From the cell containing the given text, extract its center point as [x, y] coordinate. 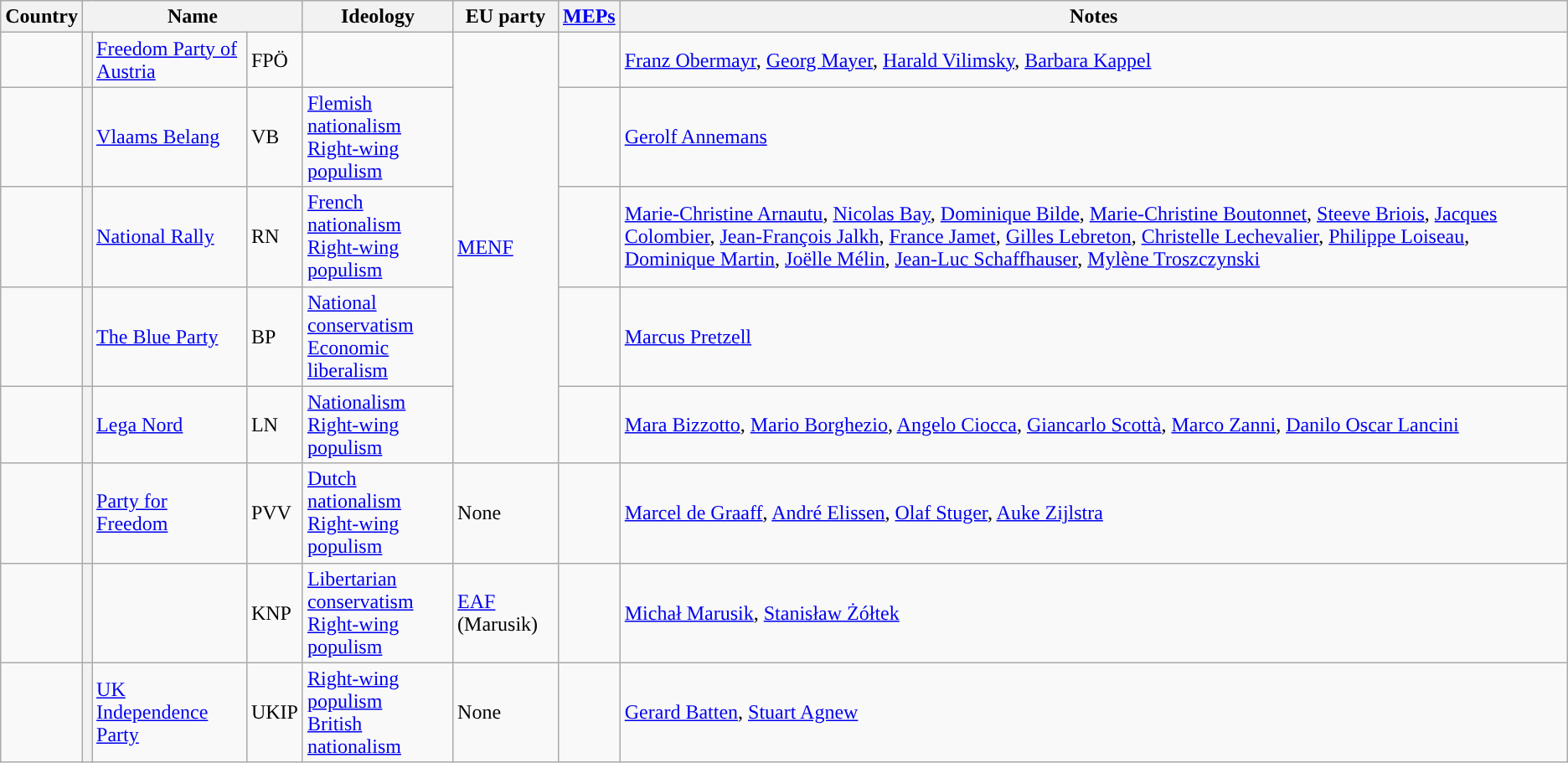
PVV [275, 513]
Flemish nationalismRight-wing populism [377, 137]
Gerolf Annemans [1094, 137]
National conservatismEconomic liberalism [377, 337]
MENF [506, 248]
UKIP [275, 712]
Franz Obermayr, Georg Mayer, Harald Vilimsky, Barbara Kappel [1094, 60]
NationalismRight-wing populism [377, 425]
National Rally [169, 236]
BP [275, 337]
KNP [275, 613]
Lega Nord [169, 425]
Dutch nationalismRight-wing populism [377, 513]
French nationalismRight-wing populism [377, 236]
Country [42, 17]
Name [193, 17]
EAF (Marusik) [506, 613]
Party for Freedom [169, 513]
VB [275, 137]
Ideology [377, 17]
Right-wing populismBritish nationalism [377, 712]
LN [275, 425]
UK Independence Party [169, 712]
Gerard Batten, Stuart Agnew [1094, 712]
Marcus Pretzell [1094, 337]
Vlaams Belang [169, 137]
Freedom Party of Austria [169, 60]
RN [275, 236]
Marcel de Graaff, André Elissen, Olaf Stuger, Auke Zijlstra [1094, 513]
Notes [1094, 17]
Michał Marusik, Stanisław Żółtek [1094, 613]
Mara Bizzotto, Mario Borghezio, Angelo Ciocca, Giancarlo Scottà, Marco Zanni, Danilo Oscar Lancini [1094, 425]
EU party [506, 17]
FPÖ [275, 60]
Libertarian conservatismRight-wing populism [377, 613]
MEPs [589, 17]
The Blue Party [169, 337]
